Extract the (X, Y) coordinate from the center of the cell holding the provided text.  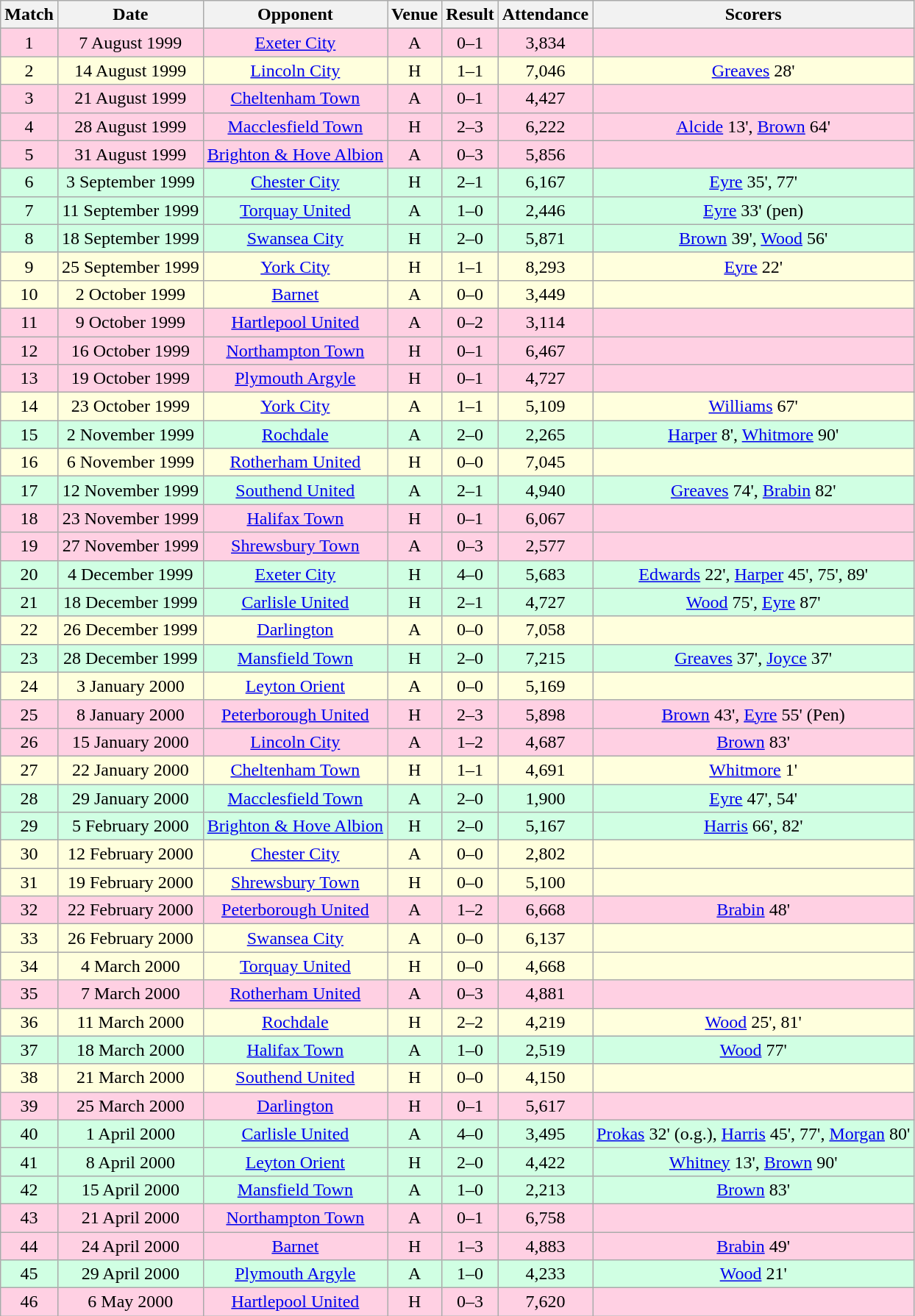
2–2 (470, 1022)
6,222 (545, 126)
Williams 67' (753, 407)
11 September 1999 (130, 210)
17 (29, 490)
5,871 (545, 238)
45 (29, 1274)
31 August 1999 (130, 154)
Whitney 13', Brown 90' (753, 1162)
1 April 2000 (130, 1134)
25 (29, 714)
39 (29, 1106)
4 (29, 126)
5 (29, 154)
38 (29, 1078)
4 March 2000 (130, 966)
4,233 (545, 1274)
7 March 2000 (130, 994)
Eyre 35', 77' (753, 182)
Attendance (545, 15)
0–2 (470, 322)
Greaves 28' (753, 71)
21 August 1999 (130, 99)
3,114 (545, 322)
4,691 (545, 770)
18 March 2000 (130, 1050)
27 (29, 770)
Greaves 37', Joyce 37' (753, 658)
Scorers (753, 15)
4,881 (545, 994)
20 (29, 574)
46 (29, 1302)
5,617 (545, 1106)
10 (29, 294)
Alcide 13', Brown 64' (753, 126)
15 (29, 435)
29 January 2000 (130, 798)
19 February 2000 (130, 882)
7,058 (545, 630)
15 April 2000 (130, 1190)
7,046 (545, 71)
Edwards 22', Harper 45', 75', 89' (753, 574)
Brown 39', Wood 56' (753, 238)
14 (29, 407)
7 August 1999 (130, 43)
Brabin 49' (753, 1246)
35 (29, 994)
13 (29, 379)
2,577 (545, 546)
33 (29, 938)
14 August 1999 (130, 71)
5,100 (545, 882)
12 (29, 351)
2 (29, 71)
6,668 (545, 910)
18 December 1999 (130, 602)
Brabin 48' (753, 910)
2,802 (545, 854)
4,687 (545, 742)
41 (29, 1162)
Wood 25', 81' (753, 1022)
40 (29, 1134)
8 January 2000 (130, 714)
Brown 43', Eyre 55' (Pen) (753, 714)
22 January 2000 (130, 770)
23 (29, 658)
11 March 2000 (130, 1022)
7,620 (545, 1302)
4,219 (545, 1022)
26 December 1999 (130, 630)
2 October 1999 (130, 294)
Harris 66', 82' (753, 826)
6,167 (545, 182)
6,137 (545, 938)
4,668 (545, 966)
12 November 1999 (130, 490)
2 November 1999 (130, 435)
23 November 1999 (130, 518)
5,683 (545, 574)
2,446 (545, 210)
30 (29, 854)
Opponent (295, 15)
34 (29, 966)
6 (29, 182)
Prokas 32' (o.g.), Harris 45', 77', Morgan 80' (753, 1134)
Match (29, 15)
Eyre 47', 54' (753, 798)
Eyre 33' (pen) (753, 210)
Date (130, 15)
3,834 (545, 43)
29 (29, 826)
28 December 1999 (130, 658)
32 (29, 910)
5,167 (545, 826)
6,758 (545, 1217)
Wood 21' (753, 1274)
1–3 (470, 1246)
5,898 (545, 714)
24 (29, 686)
11 (29, 322)
12 February 2000 (130, 854)
Wood 75', Eyre 87' (753, 602)
31 (29, 882)
23 October 1999 (130, 407)
26 (29, 742)
5,169 (545, 686)
6 May 2000 (130, 1302)
3,495 (545, 1134)
16 (29, 462)
4,427 (545, 99)
15 January 2000 (130, 742)
Result (470, 15)
3 September 1999 (130, 182)
6,067 (545, 518)
Greaves 74', Brabin 82' (753, 490)
Venue (415, 15)
18 (29, 518)
19 (29, 546)
Whitmore 1' (753, 770)
44 (29, 1246)
18 September 1999 (130, 238)
16 October 1999 (130, 351)
36 (29, 1022)
5,856 (545, 154)
25 September 1999 (130, 266)
29 April 2000 (130, 1274)
19 October 1999 (130, 379)
7,045 (545, 462)
1 (29, 43)
2,213 (545, 1190)
6,467 (545, 351)
1,900 (545, 798)
9 (29, 266)
2,265 (545, 435)
Eyre 22' (753, 266)
3 January 2000 (130, 686)
22 (29, 630)
22 February 2000 (130, 910)
8 (29, 238)
28 (29, 798)
26 February 2000 (130, 938)
8,293 (545, 266)
4 December 1999 (130, 574)
28 August 1999 (130, 126)
8 April 2000 (130, 1162)
27 November 1999 (130, 546)
5 February 2000 (130, 826)
4,883 (545, 1246)
Harper 8', Whitmore 90' (753, 435)
43 (29, 1217)
4,150 (545, 1078)
42 (29, 1190)
9 October 1999 (130, 322)
2,519 (545, 1050)
7,215 (545, 658)
6 November 1999 (130, 462)
24 April 2000 (130, 1246)
3 (29, 99)
25 March 2000 (130, 1106)
21 April 2000 (130, 1217)
3,449 (545, 294)
4,940 (545, 490)
21 (29, 602)
5,109 (545, 407)
21 March 2000 (130, 1078)
Wood 77' (753, 1050)
37 (29, 1050)
7 (29, 210)
4,422 (545, 1162)
